Locate the cell with the specified text and output its (x, y) center coordinate. 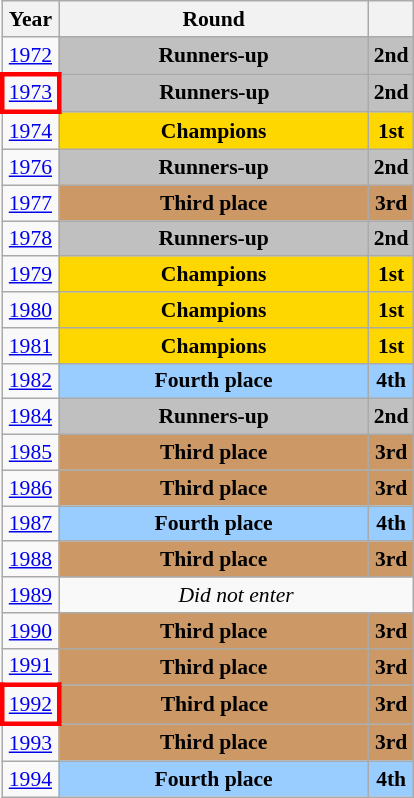
1988 (30, 560)
1994 (30, 779)
1980 (30, 310)
1982 (30, 381)
1993 (30, 742)
Did not enter (236, 595)
1986 (30, 488)
1976 (30, 168)
1977 (30, 203)
1985 (30, 453)
1979 (30, 275)
1992 (30, 706)
1984 (30, 417)
1991 (30, 666)
1973 (30, 94)
1974 (30, 132)
1987 (30, 524)
Round (214, 19)
1989 (30, 595)
1981 (30, 346)
1972 (30, 56)
Year (30, 19)
1990 (30, 631)
1978 (30, 239)
